Pinpoint the cell where the given text exists, returning its [X, Y] midpoint coordinate. 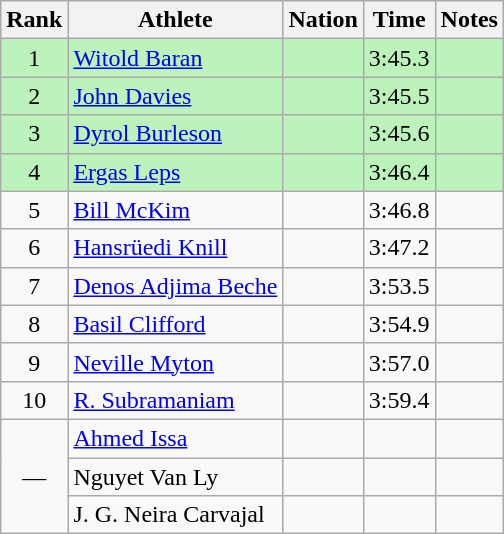
3:46.8 [399, 210]
3:45.3 [399, 58]
Athlete [176, 20]
5 [34, 210]
R. Subramaniam [176, 400]
Nguyet Van Ly [176, 477]
3:47.2 [399, 248]
Rank [34, 20]
Notes [469, 20]
— [34, 476]
1 [34, 58]
Time [399, 20]
3:57.0 [399, 362]
Nation [323, 20]
2 [34, 96]
3:54.9 [399, 324]
Bill McKim [176, 210]
Ahmed Issa [176, 438]
7 [34, 286]
3:45.6 [399, 134]
Basil Clifford [176, 324]
4 [34, 172]
Ergas Leps [176, 172]
Hansrüedi Knill [176, 248]
8 [34, 324]
3:59.4 [399, 400]
Dyrol Burleson [176, 134]
10 [34, 400]
3:45.5 [399, 96]
John Davies [176, 96]
9 [34, 362]
Witold Baran [176, 58]
3 [34, 134]
Denos Adjima Beche [176, 286]
6 [34, 248]
J. G. Neira Carvajal [176, 515]
3:53.5 [399, 286]
3:46.4 [399, 172]
Neville Myton [176, 362]
